Return the [X, Y] coordinate for the center point of the cell that contains the specified text.  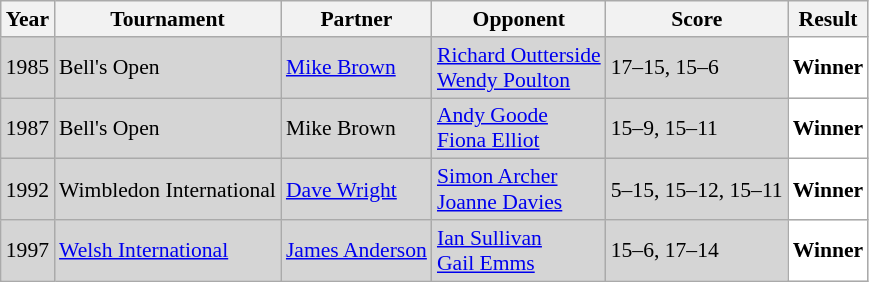
Result [828, 19]
Tournament [168, 19]
Andy Goode Fiona Elliot [519, 128]
Dave Wright [356, 190]
15–6, 17–14 [697, 250]
Opponent [519, 19]
Year [28, 19]
5–15, 15–12, 15–11 [697, 190]
1985 [28, 68]
Wimbledon International [168, 190]
Ian Sullivan Gail Emms [519, 250]
15–9, 15–11 [697, 128]
James Anderson [356, 250]
Simon Archer Joanne Davies [519, 190]
1992 [28, 190]
Welsh International [168, 250]
1997 [28, 250]
17–15, 15–6 [697, 68]
Richard Outterside Wendy Poulton [519, 68]
Partner [356, 19]
Score [697, 19]
1987 [28, 128]
